Locate the cell with the specified text and output its [X, Y] center coordinate. 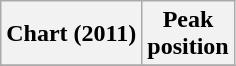
Chart (2011) [72, 34]
Peakposition [188, 34]
